Locate the cell with the specified text and output its [x, y] center coordinate. 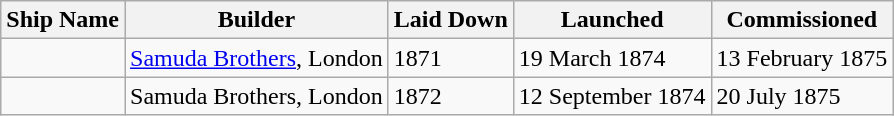
1871 [450, 58]
20 July 1875 [802, 96]
Commissioned [802, 20]
19 March 1874 [612, 58]
Launched [612, 20]
Laid Down [450, 20]
12 September 1874 [612, 96]
13 February 1875 [802, 58]
1872 [450, 96]
Ship Name [63, 20]
Builder [256, 20]
